Find where the given text appears and provide that cell's center as [x, y] coordinate. 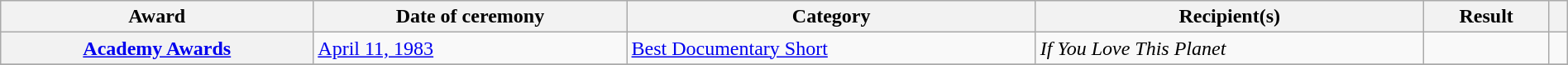
Result [1486, 17]
Category [831, 17]
Best Documentary Short [831, 48]
Recipient(s) [1229, 17]
Date of ceremony [470, 17]
April 11, 1983 [470, 48]
If You Love This Planet [1229, 48]
Academy Awards [157, 48]
Award [157, 17]
